Detect which cell encompasses the target text, then output its (X, Y) center coordinate. 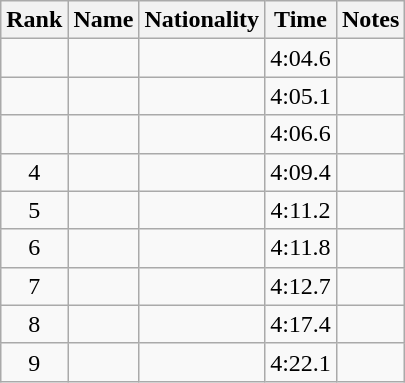
4:11.2 (301, 210)
Rank (34, 20)
Nationality (202, 20)
4:11.8 (301, 248)
5 (34, 210)
Notes (370, 20)
9 (34, 362)
4:17.4 (301, 324)
4:12.7 (301, 286)
4:05.1 (301, 96)
6 (34, 248)
4:09.4 (301, 172)
Name (104, 20)
Time (301, 20)
4 (34, 172)
4:04.6 (301, 58)
7 (34, 286)
4:22.1 (301, 362)
4:06.6 (301, 134)
8 (34, 324)
